Determine the (x, y) coordinate at the center of the cell enclosing the given text.  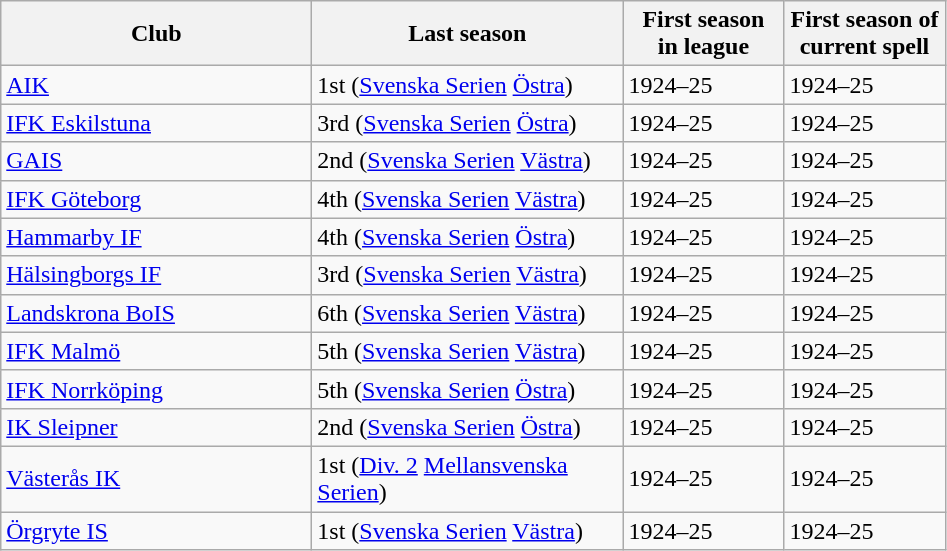
2nd (Svenska Serien Västra) (468, 161)
IFK Malmö (156, 351)
First season ofcurrent spell (864, 34)
GAIS (156, 161)
Hammarby IF (156, 237)
6th (Svenska Serien Västra) (468, 313)
Landskrona BoIS (156, 313)
2nd (Svenska Serien Östra) (468, 427)
4th (Svenska Serien Östra) (468, 237)
4th (Svenska Serien Västra) (468, 199)
IFK Norrköping (156, 389)
1st (Svenska Serien Västra) (468, 531)
1st (Svenska Serien Östra) (468, 85)
Örgryte IS (156, 531)
First seasonin league (704, 34)
Västerås IK (156, 478)
Last season (468, 34)
IK Sleipner (156, 427)
3rd (Svenska Serien Östra) (468, 123)
AIK (156, 85)
5th (Svenska Serien Västra) (468, 351)
5th (Svenska Serien Östra) (468, 389)
IFK Göteborg (156, 199)
IFK Eskilstuna (156, 123)
Hälsingborgs IF (156, 275)
1st (Div. 2 Mellansvenska Serien) (468, 478)
3rd (Svenska Serien Västra) (468, 275)
Club (156, 34)
